Locate the cell with the specified text and output its (x, y) center coordinate. 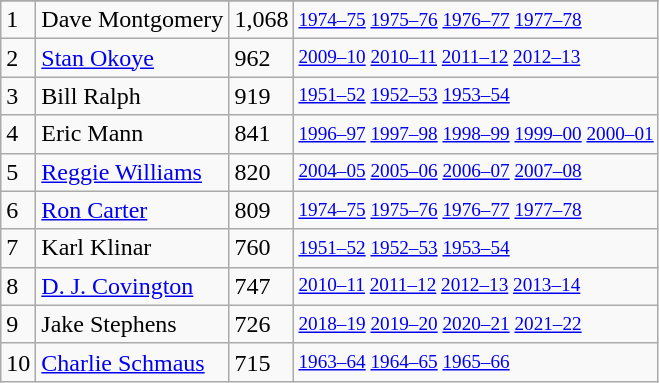
2009–10 2010–11 2011–12 2012–13 (476, 58)
9 (18, 324)
Karl Klinar (132, 248)
Stan Okoye (132, 58)
726 (262, 324)
1,068 (262, 20)
10 (18, 362)
747 (262, 286)
809 (262, 210)
7 (18, 248)
5 (18, 172)
Reggie Williams (132, 172)
4 (18, 134)
760 (262, 248)
1 (18, 20)
Charlie Schmaus (132, 362)
715 (262, 362)
Dave Montgomery (132, 20)
Eric Mann (132, 134)
2018–19 2019–20 2020–21 2021–22 (476, 324)
8 (18, 286)
Jake Stephens (132, 324)
1996–97 1997–98 1998–99 1999–00 2000–01 (476, 134)
841 (262, 134)
820 (262, 172)
Bill Ralph (132, 96)
2 (18, 58)
Ron Carter (132, 210)
3 (18, 96)
6 (18, 210)
2004–05 2005–06 2006–07 2007–08 (476, 172)
962 (262, 58)
1963–64 1964–65 1965–66 (476, 362)
919 (262, 96)
D. J. Covington (132, 286)
2010–11 2011–12 2012–13 2013–14 (476, 286)
